Identify which cell holds the provided text, then report its [x, y] central coordinate. 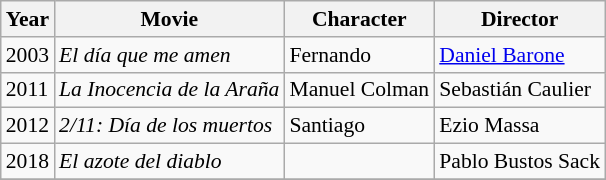
2018 [28, 162]
Sebastián Caulier [520, 90]
Santiago [359, 126]
El día que me amen [169, 55]
Movie [169, 19]
La Inocencia de la Araña [169, 90]
Year [28, 19]
Character [359, 19]
Fernando [359, 55]
2003 [28, 55]
Ezio Massa [520, 126]
Director [520, 19]
2011 [28, 90]
El azote del diablo [169, 162]
2012 [28, 126]
Daniel Barone [520, 55]
Pablo Bustos Sack [520, 162]
2/11: Día de los muertos [169, 126]
Manuel Colman [359, 90]
